Capture the cell that displays the provided text and extract its [X, Y] central coordinate. 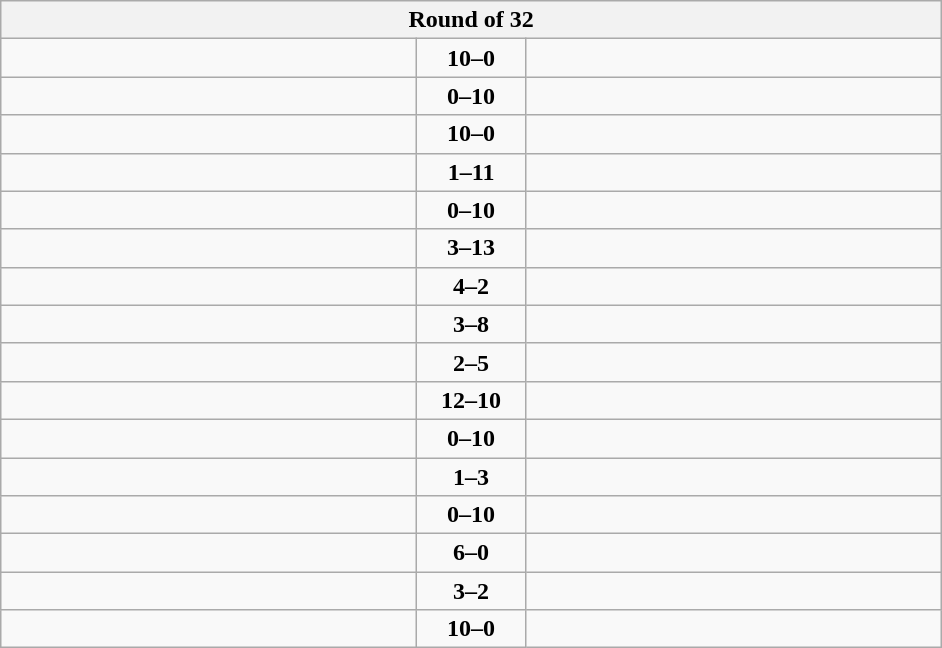
1–3 [472, 477]
1–11 [472, 172]
Round of 32 [472, 20]
3–8 [472, 324]
3–2 [472, 591]
4–2 [472, 286]
6–0 [472, 553]
2–5 [472, 362]
3–13 [472, 248]
12–10 [472, 400]
